Detect which cell encompasses the target text, then output its [x, y] center coordinate. 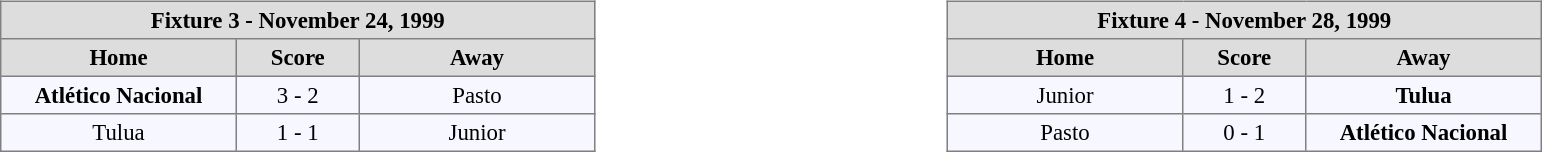
Fixture 4 - November 28, 1999 [1244, 20]
3 - 2 [298, 95]
1 - 1 [298, 133]
1 - 2 [1244, 95]
0 - 1 [1244, 133]
Fixture 3 - November 24, 1999 [298, 20]
